Provide the (X, Y) coordinate of the cell's center where the given text is located.  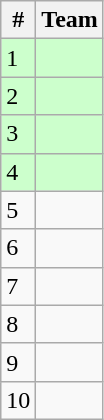
7 (18, 286)
5 (18, 210)
9 (18, 362)
3 (18, 134)
2 (18, 96)
1 (18, 58)
4 (18, 172)
# (18, 20)
10 (18, 400)
Team (70, 20)
6 (18, 248)
8 (18, 324)
